Return the [x, y] coordinate for the center point of the cell that contains the specified text.  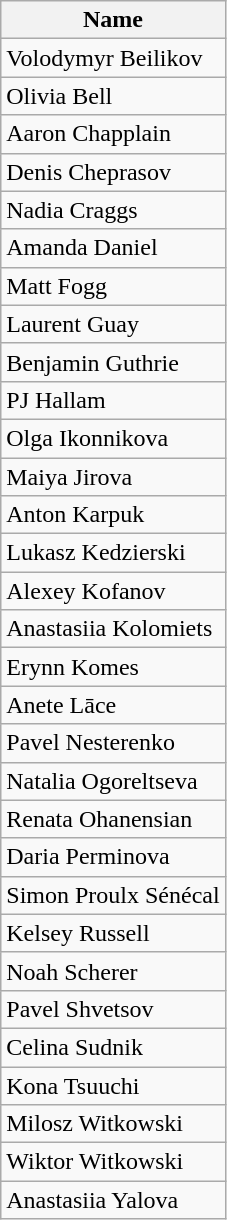
Name [113, 20]
Benjamin Guthrie [113, 362]
PJ Hallam [113, 400]
Daria Perminova [113, 857]
Wiktor Witkowski [113, 1162]
Olivia Bell [113, 96]
Volodymyr Beilikov [113, 58]
Milosz Witkowski [113, 1124]
Olga Ikonnikova [113, 438]
Denis Cheprasov [113, 172]
Anastasiia Kolomiets [113, 629]
Nadia Craggs [113, 210]
Pavel Shvetsov [113, 1009]
Alexey Kofanov [113, 591]
Amanda Daniel [113, 248]
Anete Lāce [113, 705]
Matt Fogg [113, 286]
Kelsey Russell [113, 933]
Aaron Chapplain [113, 134]
Lukasz Kedzierski [113, 553]
Laurent Guay [113, 324]
Celina Sudnik [113, 1047]
Simon Proulx Sénécal [113, 895]
Kona Tsuuchi [113, 1085]
Renata Ohanensian [113, 819]
Anastasiia Yalova [113, 1200]
Maiya Jirova [113, 477]
Natalia Ogoreltseva [113, 781]
Anton Karpuk [113, 515]
Erynn Komes [113, 667]
Noah Scherer [113, 971]
Pavel Nesterenko [113, 743]
